Detect which cell encompasses the target text, then output its [x, y] center coordinate. 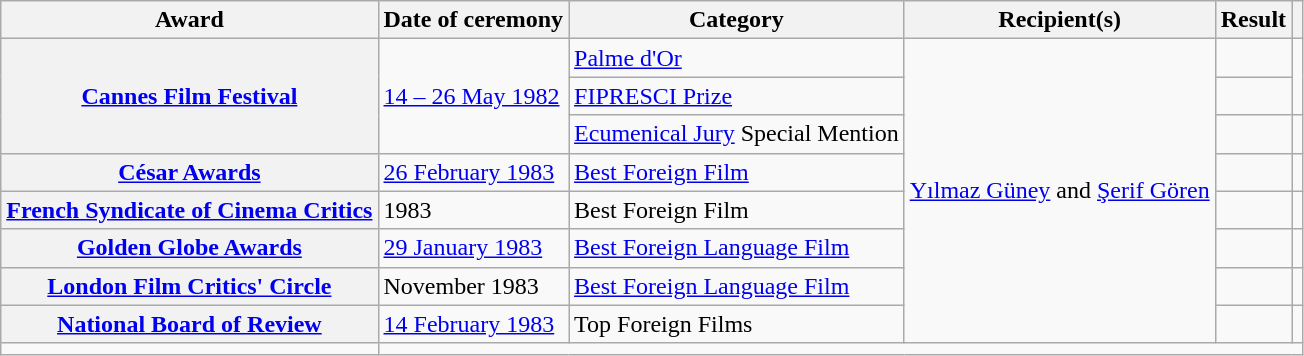
26 February 1983 [474, 172]
Golden Globe Awards [190, 248]
Palme d'Or [737, 58]
Top Foreign Films [737, 324]
14 – 26 May 1982 [474, 96]
César Awards [190, 172]
Recipient(s) [1060, 20]
FIPRESCI Prize [737, 96]
Category [737, 20]
Award [190, 20]
Ecumenical Jury Special Mention [737, 134]
29 January 1983 [474, 248]
Cannes Film Festival [190, 96]
Result [1253, 20]
French Syndicate of Cinema Critics [190, 210]
Date of ceremony [474, 20]
Yılmaz Güney and Şerif Gören [1060, 191]
1983 [474, 210]
London Film Critics' Circle [190, 286]
November 1983 [474, 286]
National Board of Review [190, 324]
14 February 1983 [474, 324]
